From the cell containing the given text, extract its center point as (x, y) coordinate. 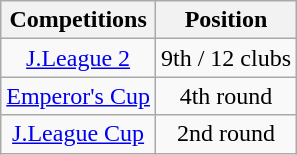
9th / 12 clubs (226, 58)
J.League Cup (78, 134)
Position (226, 20)
J.League 2 (78, 58)
Competitions (78, 20)
2nd round (226, 134)
Emperor's Cup (78, 96)
4th round (226, 96)
